Provide the (X, Y) coordinate of the cell's center where the given text is located.  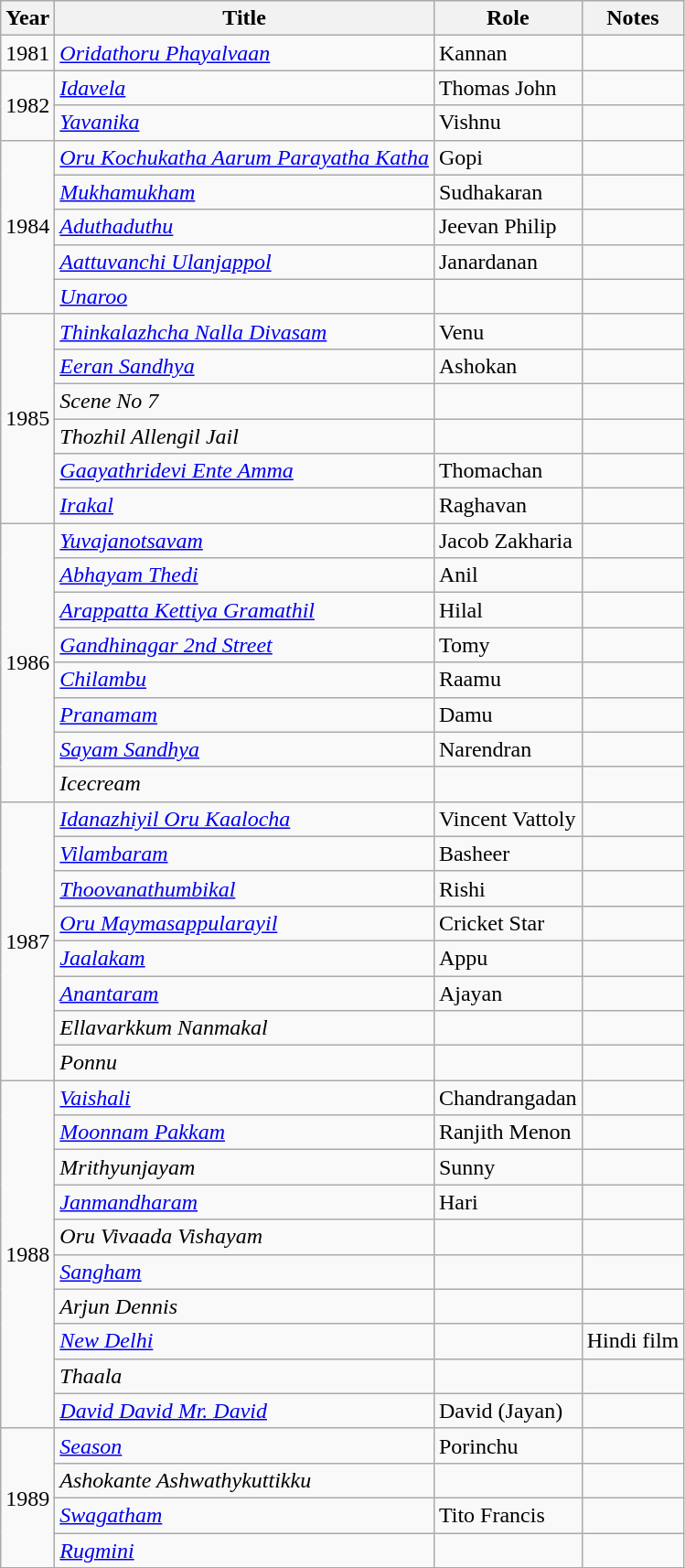
Irakal (245, 506)
Raamu (508, 680)
Sudhakaran (508, 192)
David (Jayan) (508, 1411)
Idanazhiyil Oru Kaalocha (245, 819)
1989 (27, 1498)
Year (27, 18)
Moonnam Pakkam (245, 1133)
Hari (508, 1202)
Kannan (508, 53)
Ashokante Ashwathykuttikku (245, 1480)
1985 (27, 418)
Aattuvanchi Ulanjappol (245, 262)
Scene No 7 (245, 401)
Mukhamukham (245, 192)
Tomy (508, 645)
Abhayam Thedi (245, 575)
Anantaram (245, 993)
Yavanika (245, 123)
Ponnu (245, 1063)
Anil (508, 575)
1987 (27, 940)
Porinchu (508, 1445)
Gandhinagar 2nd Street (245, 645)
Thaala (245, 1376)
Jeevan Philip (508, 227)
Thinkalazhcha Nalla Divasam (245, 331)
1982 (27, 105)
Sayam Sandhya (245, 749)
Oridathoru Phayalvaan (245, 53)
Vishnu (508, 123)
1986 (27, 662)
Season (245, 1445)
Title (245, 18)
Gaayathridevi Ente Amma (245, 471)
Ajayan (508, 993)
Rugmini (245, 1551)
Yuvajanotsavam (245, 541)
Hindi film (633, 1341)
David David Mr. David (245, 1411)
Oru Vivaada Vishayam (245, 1237)
Pranamam (245, 714)
Basheer (508, 854)
Damu (508, 714)
Role (508, 18)
1988 (27, 1255)
Vaishali (245, 1098)
Sangham (245, 1272)
Thomas John (508, 88)
Raghavan (508, 506)
Icecream (245, 784)
1981 (27, 53)
Janardanan (508, 262)
Appu (508, 958)
Thoovanathumbikal (245, 888)
Sunny (508, 1167)
Jaalakam (245, 958)
New Delhi (245, 1341)
Gopi (508, 157)
Chandrangadan (508, 1098)
Thozhil Allengil Jail (245, 436)
Venu (508, 331)
Ranjith Menon (508, 1133)
Idavela (245, 88)
1984 (27, 227)
Oru Maymasappularayil (245, 923)
Swagatham (245, 1515)
Oru Kochukatha Aarum Parayatha Katha (245, 157)
Unaroo (245, 296)
Janmandharam (245, 1202)
Notes (633, 18)
Tito Francis (508, 1515)
Narendran (508, 749)
Aduthaduthu (245, 227)
Vilambaram (245, 854)
Arappatta Kettiya Gramathil (245, 610)
Cricket Star (508, 923)
Ellavarkkum Nanmakal (245, 1028)
Jacob Zakharia (508, 541)
Vincent Vattoly (508, 819)
Thomachan (508, 471)
Eeran Sandhya (245, 366)
Rishi (508, 888)
Mrithyunjayam (245, 1167)
Chilambu (245, 680)
Arjun Dennis (245, 1306)
Hilal (508, 610)
Ashokan (508, 366)
